For the text-containing cell, return its midpoint in [X, Y] coordinate format. 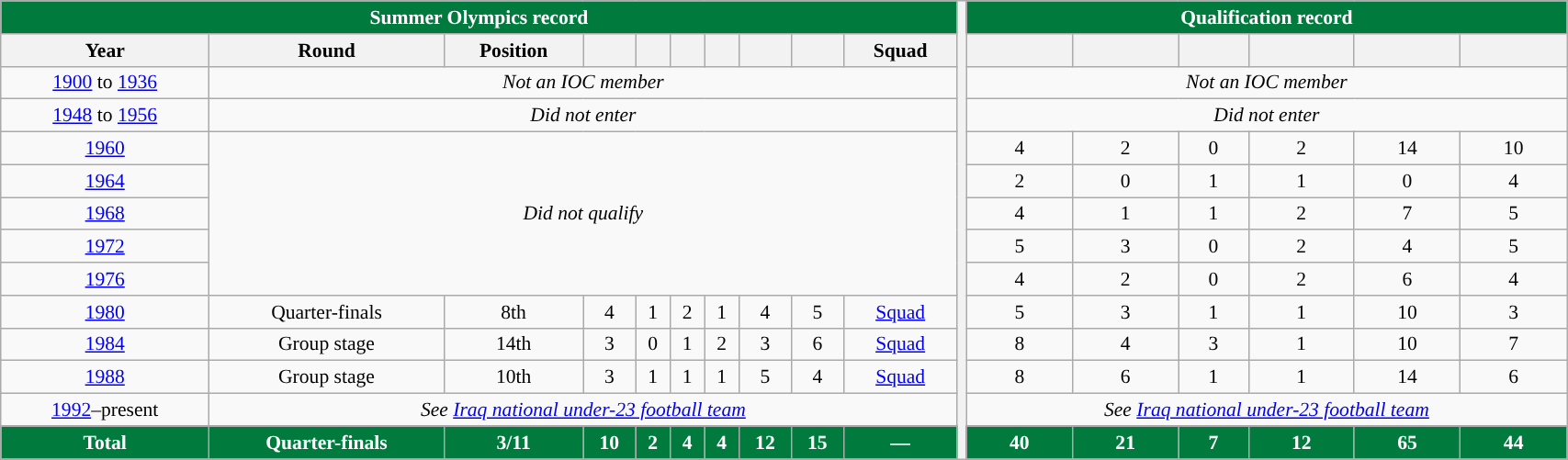
Summer Olympics record [479, 17]
Total [105, 443]
Qualification record [1266, 17]
1992–present [105, 410]
14th [513, 344]
1968 [105, 214]
Position [513, 50]
40 [1020, 443]
65 [1407, 443]
1988 [105, 377]
1964 [105, 181]
— [900, 443]
8th [513, 312]
1976 [105, 279]
1948 to 1956 [105, 116]
1980 [105, 312]
1960 [105, 149]
21 [1124, 443]
1984 [105, 344]
Year [105, 50]
10th [513, 377]
1972 [105, 247]
3/11 [513, 443]
44 [1514, 443]
15 [818, 443]
1900 to 1936 [105, 83]
Did not qualify [583, 214]
Round [327, 50]
